Identify which cell holds the provided text, then report its [x, y] central coordinate. 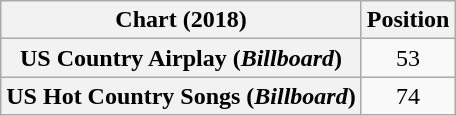
74 [408, 96]
53 [408, 58]
Position [408, 20]
Chart (2018) [181, 20]
US Country Airplay (Billboard) [181, 58]
US Hot Country Songs (Billboard) [181, 96]
